From the cell containing the given text, extract its center point as (X, Y) coordinate. 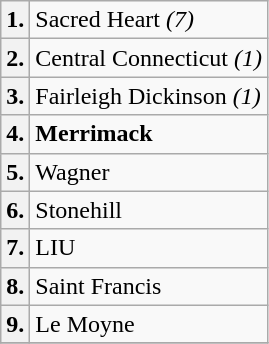
5. (16, 172)
1. (16, 20)
Wagner (149, 172)
Le Moyne (149, 324)
6. (16, 210)
8. (16, 286)
Saint Francis (149, 286)
9. (16, 324)
Merrimack (149, 134)
2. (16, 58)
Fairleigh Dickinson (1) (149, 96)
3. (16, 96)
Central Connecticut (1) (149, 58)
7. (16, 248)
4. (16, 134)
Stonehill (149, 210)
Sacred Heart (7) (149, 20)
LIU (149, 248)
